Determine the [X, Y] coordinate at the center of the cell enclosing the given text.  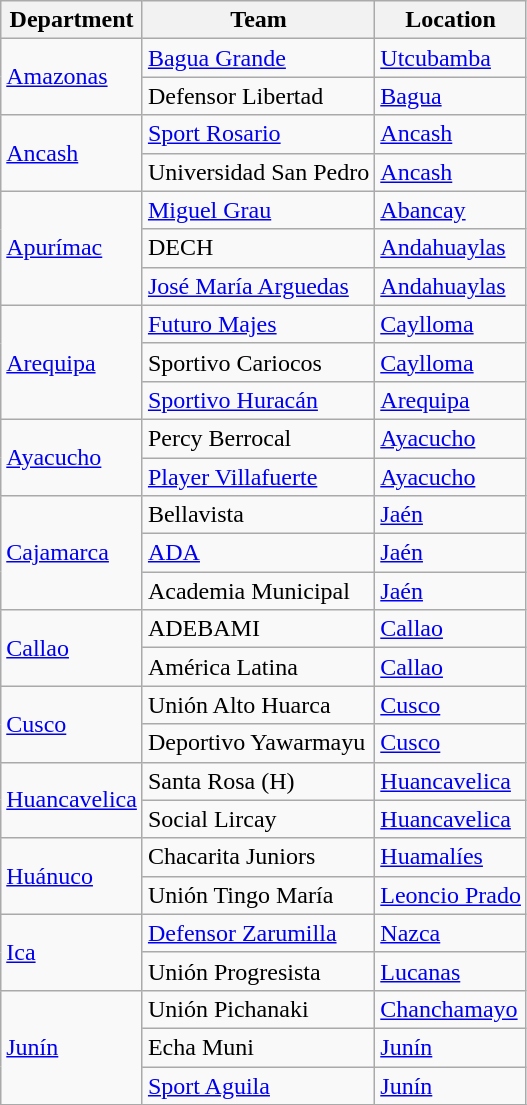
Bellavista [258, 515]
Unión Pichanaki [258, 1009]
José María Arguedas [258, 286]
Cajamarca [72, 553]
Bagua [451, 96]
Department [72, 20]
Ica [72, 952]
Defensor Zarumilla [258, 933]
Deportivo Yawarmayu [258, 743]
Universidad San Pedro [258, 172]
Sport Rosario [258, 134]
Huamalíes [451, 857]
Sportivo Cariocos [258, 362]
Bagua Grande [258, 58]
Unión Tingo María [258, 895]
Leoncio Prado [451, 895]
Apurímac [72, 248]
Sportivo Huracán [258, 400]
Amazonas [72, 77]
Abancay [451, 210]
Team [258, 20]
Academia Municipal [258, 591]
Miguel Grau [258, 210]
ADEBAMI [258, 629]
Chanchamayo [451, 1009]
Futuro Majes [258, 324]
Utcubamba [451, 58]
DECH [258, 248]
Nazca [451, 933]
Percy Berrocal [258, 438]
Santa Rosa (H) [258, 781]
Unión Progresista [258, 971]
Player Villafuerte [258, 477]
Echa Muni [258, 1047]
Defensor Libertad [258, 96]
Huánuco [72, 876]
América Latina [258, 667]
Unión Alto Huarca [258, 705]
Social Lircay [258, 819]
Location [451, 20]
Sport Aguila [258, 1085]
Chacarita Juniors [258, 857]
ADA [258, 553]
Lucanas [451, 971]
